Identify which cell holds the provided text, then report its [x, y] central coordinate. 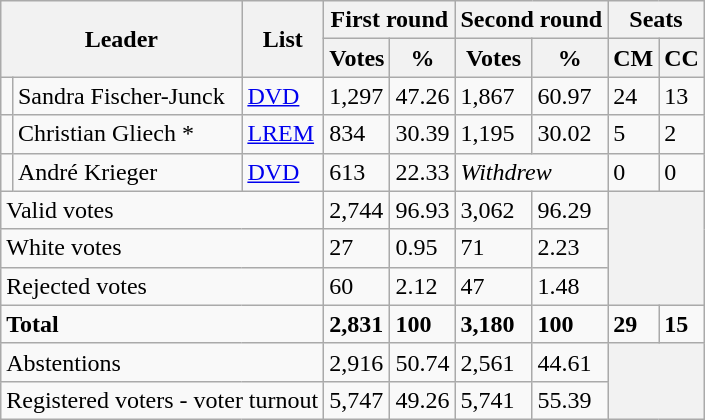
2,744 [357, 210]
Rejected votes [162, 286]
1,297 [357, 96]
5 [634, 134]
CM [634, 58]
60.97 [570, 96]
27 [357, 248]
96.93 [422, 210]
0.95 [422, 248]
44.61 [570, 362]
1,195 [494, 134]
Seats [656, 20]
60 [357, 286]
First round [390, 20]
2.12 [422, 286]
49.26 [422, 400]
Abstentions [162, 362]
29 [634, 324]
5,741 [494, 400]
55.39 [570, 400]
CC [682, 58]
2,916 [357, 362]
13 [682, 96]
96.29 [570, 210]
71 [494, 248]
Christian Gliech * [126, 134]
22.33 [422, 172]
LREM [283, 134]
5,747 [357, 400]
Leader [122, 39]
Withdrew [532, 172]
24 [634, 96]
Total [162, 324]
30.02 [570, 134]
André Krieger [126, 172]
1.48 [570, 286]
613 [357, 172]
Sandra Fischer-Junck [126, 96]
47 [494, 286]
Valid votes [162, 210]
Second round [532, 20]
15 [682, 324]
2,561 [494, 362]
2.23 [570, 248]
30.39 [422, 134]
834 [357, 134]
3,180 [494, 324]
2 [682, 134]
3,062 [494, 210]
47.26 [422, 96]
List [283, 39]
Registered voters - voter turnout [162, 400]
2,831 [357, 324]
50.74 [422, 362]
White votes [162, 248]
1,867 [494, 96]
